Detect which cell encompasses the target text, then output its (X, Y) center coordinate. 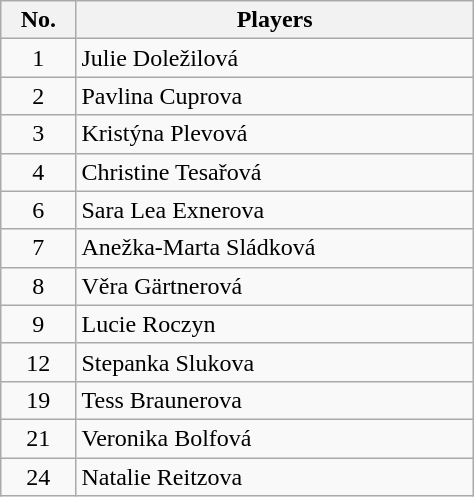
3 (38, 134)
Julie Doležilová (274, 58)
Players (274, 20)
4 (38, 172)
1 (38, 58)
12 (38, 362)
7 (38, 248)
19 (38, 400)
Christine Tesařová (274, 172)
Věra Gärtnerová (274, 286)
Kristýna Plevová (274, 134)
Pavlina Cuprova (274, 96)
Anežka-Marta Sládková (274, 248)
Stepanka Slukova (274, 362)
8 (38, 286)
21 (38, 438)
9 (38, 324)
6 (38, 210)
Lucie Roczyn (274, 324)
Tess Braunerova (274, 400)
No. (38, 20)
24 (38, 477)
Natalie Reitzova (274, 477)
2 (38, 96)
Veronika Bolfová (274, 438)
Sara Lea Exnerova (274, 210)
